Provide the [x, y] coordinate of the cell's center where the given text is located.  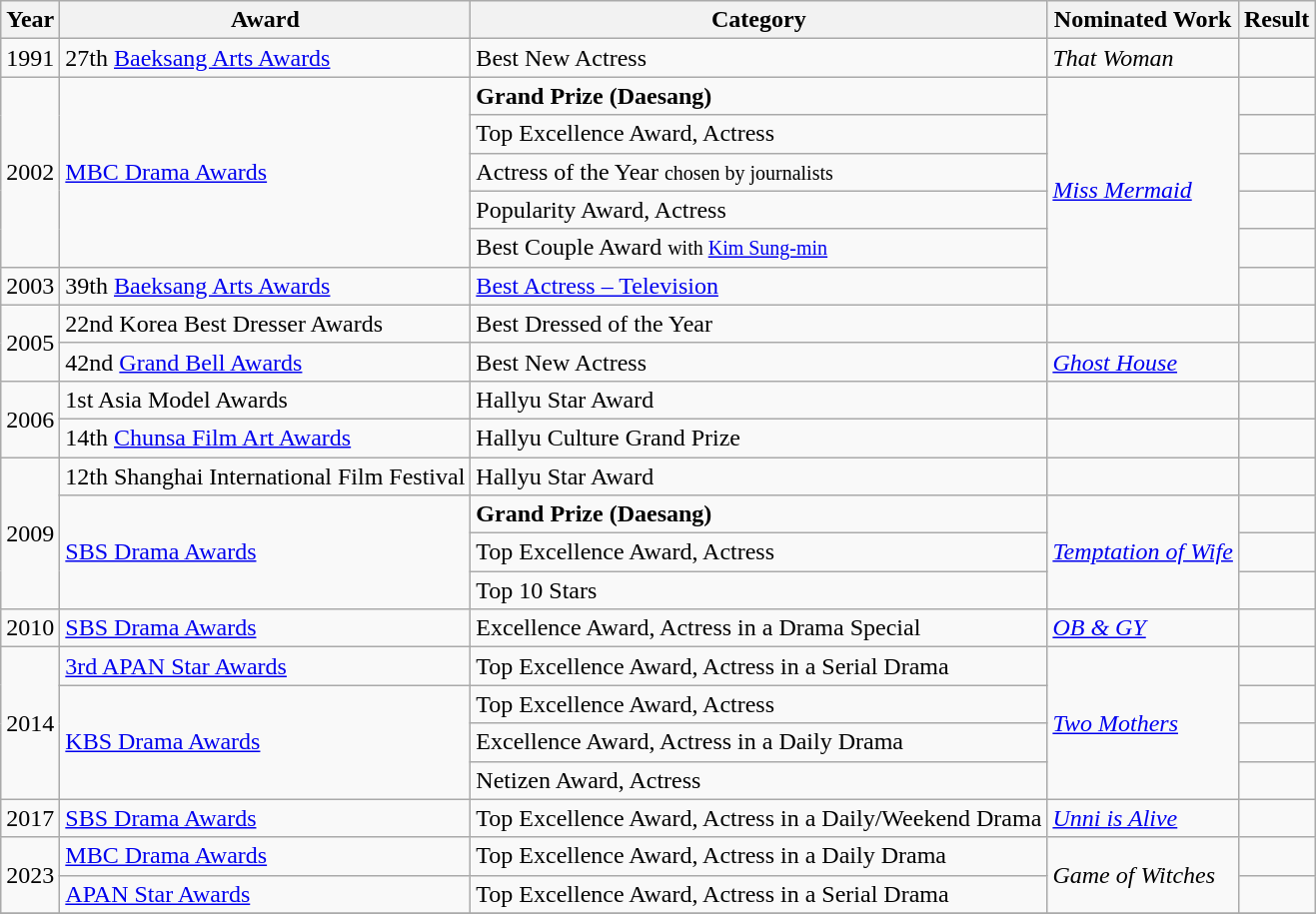
Popularity Award, Actress [759, 210]
22nd Korea Best Dresser Awards [266, 324]
Top Excellence Award, Actress in a Daily Drama [759, 856]
Category [759, 20]
Netizen Award, Actress [759, 780]
APAN Star Awards [266, 894]
Hallyu Culture Grand Prize [759, 438]
2003 [30, 286]
Unni is Alive [1143, 818]
1st Asia Model Awards [266, 400]
Actress of the Year chosen by journalists [759, 172]
2014 [30, 723]
3rd APAN Star Awards [266, 666]
Award [266, 20]
39th Baeksang Arts Awards [266, 286]
Best Couple Award with Kim Sung-min [759, 248]
42nd Grand Bell Awards [266, 362]
Nominated Work [1143, 20]
1991 [30, 58]
2023 [30, 875]
Best Dressed of the Year [759, 324]
2006 [30, 419]
Excellence Award, Actress in a Drama Special [759, 628]
2005 [30, 343]
OB & GY [1143, 628]
Ghost House [1143, 362]
2002 [30, 172]
Excellence Award, Actress in a Daily Drama [759, 742]
Two Mothers [1143, 723]
Temptation of Wife [1143, 552]
2017 [30, 818]
12th Shanghai International Film Festival [266, 476]
Best Actress – Television [759, 286]
2010 [30, 628]
That Woman [1143, 58]
14th Chunsa Film Art Awards [266, 438]
2009 [30, 533]
Miss Mermaid [1143, 191]
Result [1276, 20]
Game of Witches [1143, 875]
Top Excellence Award, Actress in a Daily/Weekend Drama [759, 818]
Year [30, 20]
Top 10 Stars [759, 590]
27th Baeksang Arts Awards [266, 58]
KBS Drama Awards [266, 742]
